Pinpoint the cell where the given text exists, returning its (x, y) midpoint coordinate. 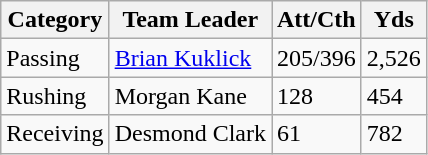
Morgan Kane (190, 96)
Yds (394, 20)
2,526 (394, 58)
205/396 (317, 58)
Rushing (55, 96)
61 (317, 134)
128 (317, 96)
Category (55, 20)
Passing (55, 58)
Desmond Clark (190, 134)
454 (394, 96)
Team Leader (190, 20)
Receiving (55, 134)
Brian Kuklick (190, 58)
Att/Cth (317, 20)
782 (394, 134)
